Provide the [x, y] coordinate of the cell's center where the given text is located.  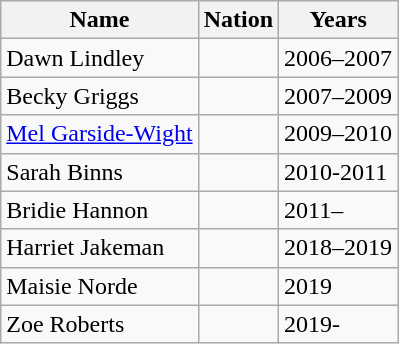
2009–2010 [338, 134]
Nation [238, 20]
Mel Garside-Wight [100, 134]
Name [100, 20]
2011– [338, 210]
2018–2019 [338, 248]
Becky Griggs [100, 96]
Dawn Lindley [100, 58]
Zoe Roberts [100, 324]
Years [338, 20]
Harriet Jakeman [100, 248]
2007–2009 [338, 96]
2006–2007 [338, 58]
2019- [338, 324]
Sarah Binns [100, 172]
Maisie Norde [100, 286]
2019 [338, 286]
2010-2011 [338, 172]
Bridie Hannon [100, 210]
